Locate the cell with the specified text and output its [x, y] center coordinate. 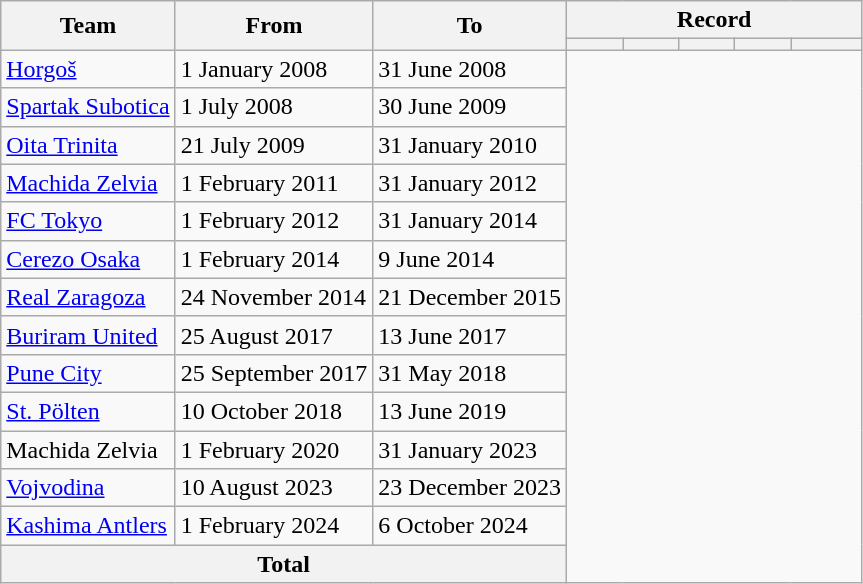
1 February 2012 [274, 221]
Horgoš [88, 69]
Team [88, 26]
13 June 2017 [470, 335]
10 August 2023 [274, 488]
31 January 2012 [470, 183]
31 January 2023 [470, 449]
Pune City [88, 373]
From [274, 26]
Kashima Antlers [88, 526]
31 January 2014 [470, 221]
21 December 2015 [470, 297]
1 July 2008 [274, 107]
Oita Trinita [88, 145]
To [470, 26]
30 June 2009 [470, 107]
31 January 2010 [470, 145]
25 August 2017 [274, 335]
6 October 2024 [470, 526]
24 November 2014 [274, 297]
23 December 2023 [470, 488]
St. Pölten [88, 411]
21 July 2009 [274, 145]
1 February 2020 [274, 449]
Spartak Subotica [88, 107]
10 October 2018 [274, 411]
1 February 2024 [274, 526]
FC Tokyo [88, 221]
1 January 2008 [274, 69]
1 February 2011 [274, 183]
31 June 2008 [470, 69]
13 June 2019 [470, 411]
25 September 2017 [274, 373]
31 May 2018 [470, 373]
Total [284, 564]
Cerezo Osaka [88, 259]
Real Zaragoza [88, 297]
9 June 2014 [470, 259]
Buriram United [88, 335]
1 February 2014 [274, 259]
Record [714, 20]
Vojvodina [88, 488]
